For the text-containing cell, return its midpoint in [x, y] coordinate format. 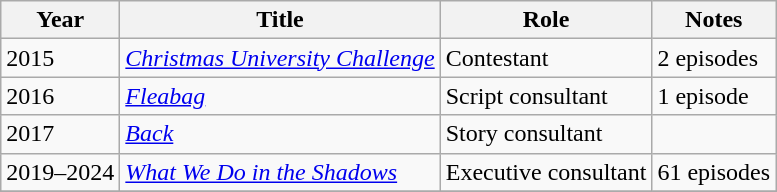
61 episodes [714, 172]
Script consultant [546, 96]
2015 [60, 58]
Back [280, 134]
2017 [60, 134]
Fleabag [280, 96]
2019–2024 [60, 172]
2 episodes [714, 58]
Executive consultant [546, 172]
Notes [714, 20]
Role [546, 20]
Year [60, 20]
Title [280, 20]
1 episode [714, 96]
2016 [60, 96]
What We Do in the Shadows [280, 172]
Christmas University Challenge [280, 58]
Story consultant [546, 134]
Contestant [546, 58]
